Return the (x, y) coordinate for the center point of the cell that contains the specified text.  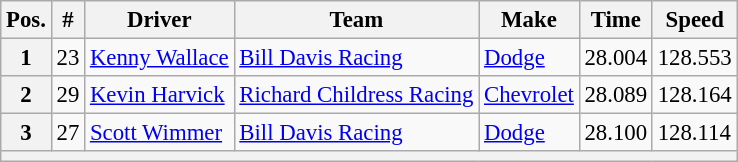
Kevin Harvick (160, 95)
Kenny Wallace (160, 58)
Richard Childress Racing (356, 95)
Speed (694, 20)
Team (356, 20)
128.164 (694, 95)
# (68, 20)
2 (26, 95)
128.114 (694, 133)
29 (68, 95)
28.004 (616, 58)
28.100 (616, 133)
Scott Wimmer (160, 133)
Pos. (26, 20)
Driver (160, 20)
3 (26, 133)
Chevrolet (529, 95)
1 (26, 58)
28.089 (616, 95)
27 (68, 133)
Make (529, 20)
128.553 (694, 58)
23 (68, 58)
Time (616, 20)
